Locate the cell with the specified text and output its (x, y) center coordinate. 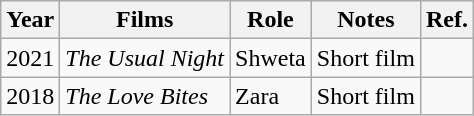
2021 (30, 58)
Notes (366, 20)
Shweta (271, 58)
Zara (271, 96)
Year (30, 20)
Ref. (446, 20)
2018 (30, 96)
The Usual Night (145, 58)
Films (145, 20)
The Love Bites (145, 96)
Role (271, 20)
